Locate the cell with the specified text and output its (x, y) center coordinate. 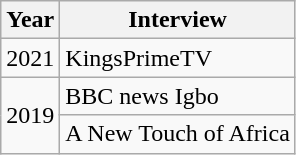
2019 (30, 115)
Interview (178, 20)
A New Touch of Africa (178, 134)
Year (30, 20)
BBC news Igbo (178, 96)
KingsPrimeTV (178, 58)
2021 (30, 58)
